Extract the (x, y) coordinate from the center of the cell holding the provided text.  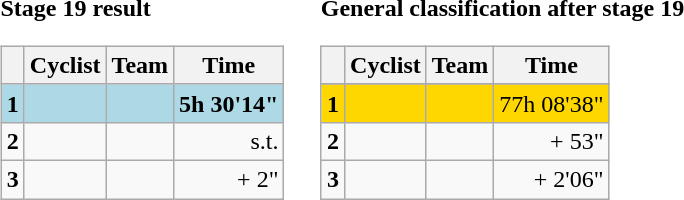
s.t. (229, 141)
+ 53" (552, 141)
77h 08'38" (552, 103)
+ 2" (229, 179)
5h 30'14" (229, 103)
+ 2'06" (552, 179)
